Capture the cell that displays the provided text and extract its [X, Y] central coordinate. 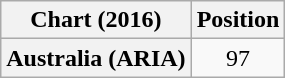
Australia (ARIA) [96, 58]
Position [238, 20]
Chart (2016) [96, 20]
97 [238, 58]
